Pinpoint the cell where the given text exists, returning its (x, y) midpoint coordinate. 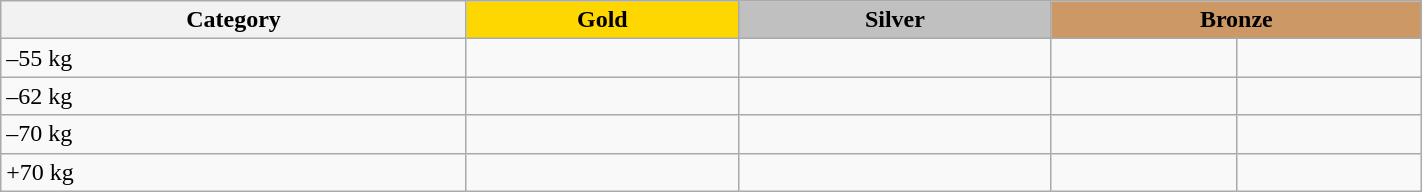
Category (234, 20)
Bronze (1236, 20)
–70 kg (234, 134)
–55 kg (234, 58)
Silver (894, 20)
+70 kg (234, 172)
Gold (602, 20)
–62 kg (234, 96)
